Scan for the cell matching the given text and deliver its [x, y] coordinate at center. 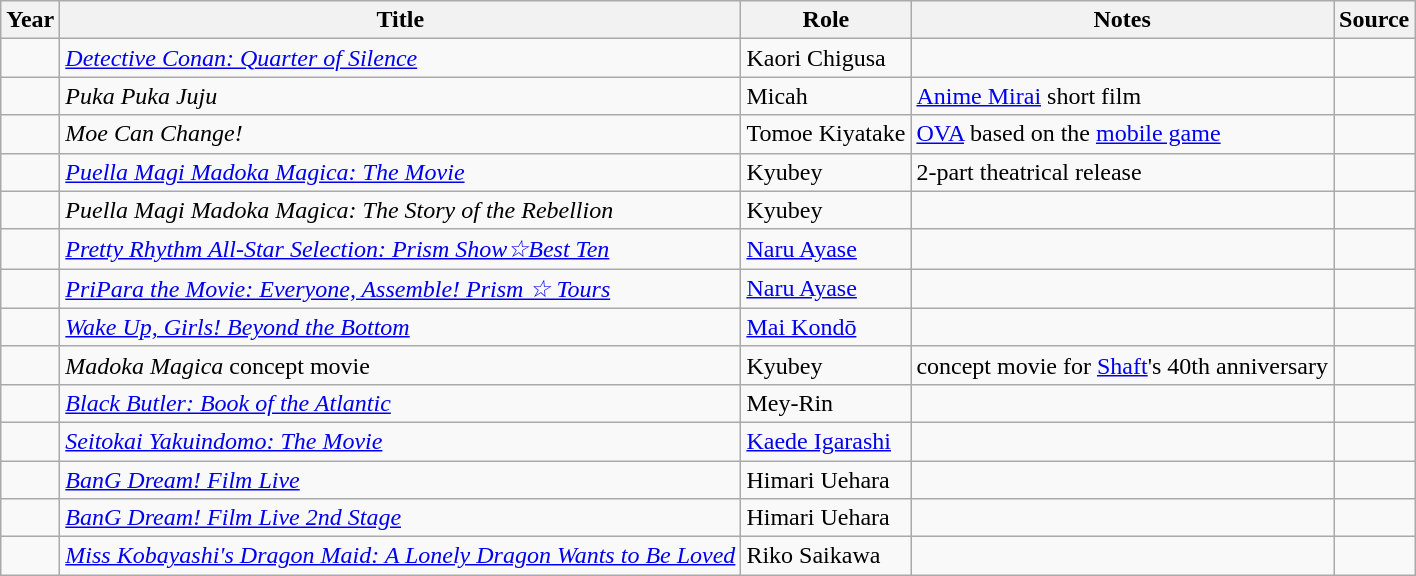
Role [826, 20]
Source [1374, 20]
Mey-Rin [826, 403]
OVA based on the mobile game [1122, 134]
Miss Kobayashi's Dragon Maid: A Lonely Dragon Wants to Be Loved [400, 556]
Wake Up, Girls! Beyond the Bottom [400, 327]
Kaori Chigusa [826, 58]
Tomoe Kiyatake [826, 134]
Puka Puka Juju [400, 96]
Black Butler: Book of the Atlantic [400, 403]
Riko Saikawa [826, 556]
BanG Dream! Film Live 2nd Stage [400, 518]
BanG Dream! Film Live [400, 479]
Madoka Magica concept movie [400, 365]
Seitokai Yakuindomo: The Movie [400, 441]
Year [30, 20]
Detective Conan: Quarter of Silence [400, 58]
Notes [1122, 20]
Micah [826, 96]
Puella Magi Madoka Magica: The Movie [400, 172]
Mai Kondō [826, 327]
Moe Can Change! [400, 134]
PriPara the Movie: Everyone, Assemble! Prism ☆ Tours [400, 289]
Title [400, 20]
concept movie for Shaft's 40th anniversary [1122, 365]
2-part theatrical release [1122, 172]
Kaede Igarashi [826, 441]
Anime Mirai short film [1122, 96]
Puella Magi Madoka Magica: The Story of the Rebellion [400, 210]
Pretty Rhythm All-Star Selection: Prism Show☆Best Ten [400, 249]
